Determine the (x, y) coordinate at the center of the cell enclosing the given text.  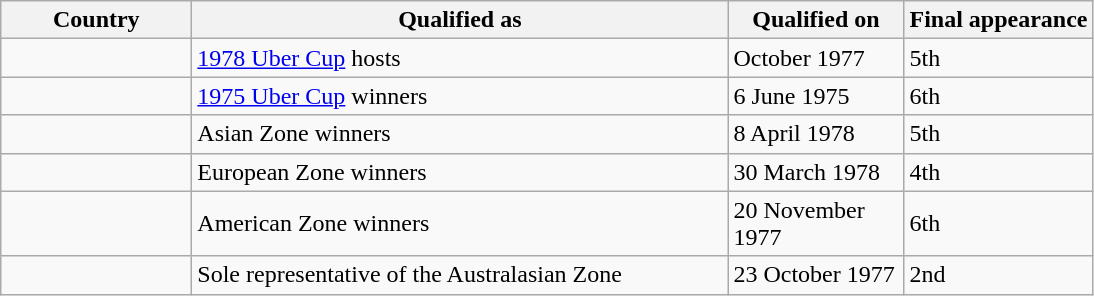
Qualified as (460, 20)
Country (96, 20)
American Zone winners (460, 224)
23 October 1977 (816, 275)
Final appearance (998, 20)
2nd (998, 275)
1975 Uber Cup winners (460, 96)
8 April 1978 (816, 134)
October 1977 (816, 58)
20 November 1977 (816, 224)
Asian Zone winners (460, 134)
European Zone winners (460, 172)
Sole representative of the Australasian Zone (460, 275)
1978 Uber Cup hosts (460, 58)
4th (998, 172)
30 March 1978 (816, 172)
Qualified on (816, 20)
6 June 1975 (816, 96)
